Capture the cell that displays the provided text and extract its (x, y) central coordinate. 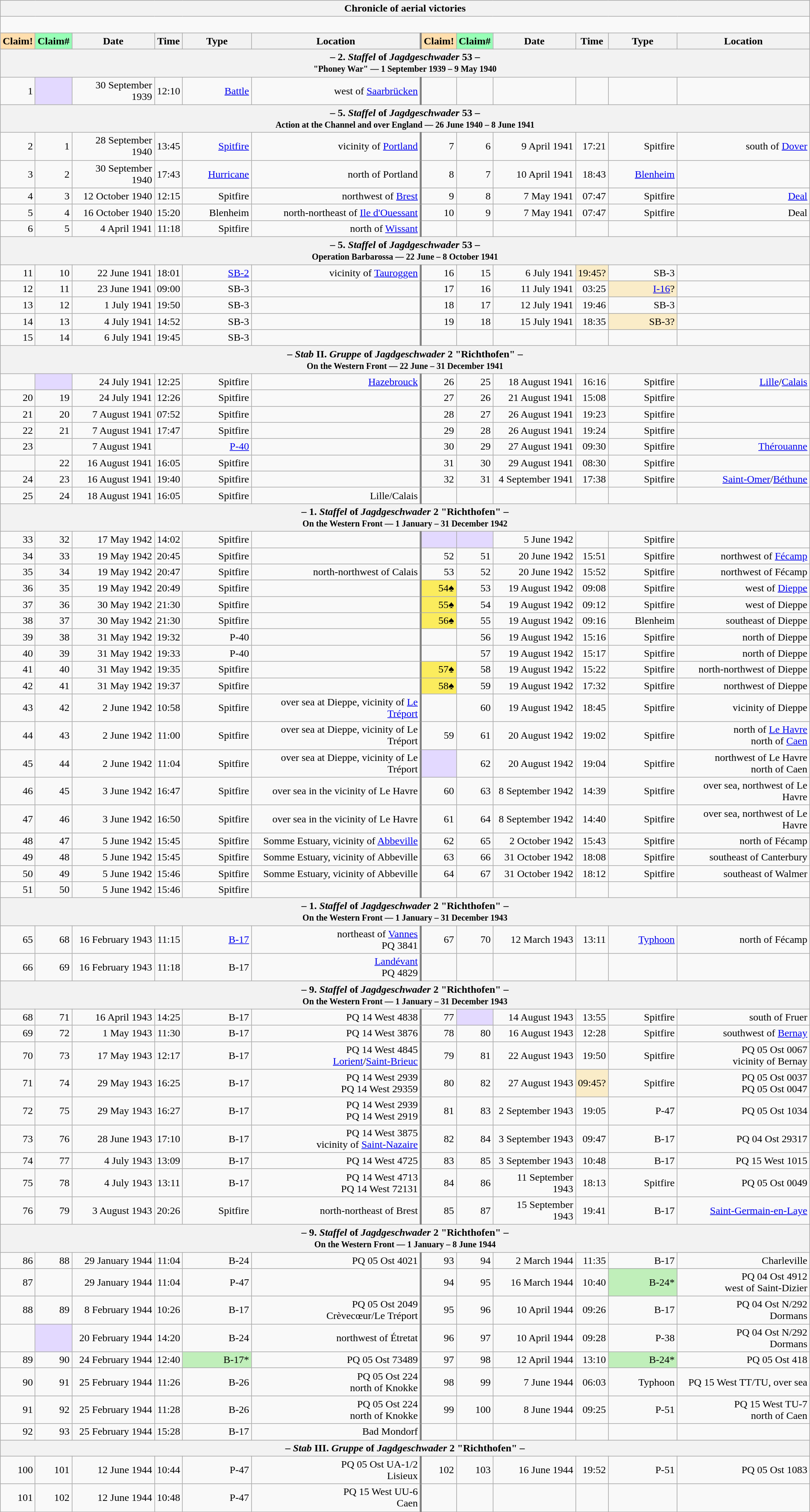
19:04 (592, 763)
15:51 (592, 556)
– Stab II. Gruppe of Jagdgeschwader 2 "Richthofen" –On the Western Front — 22 June – 31 December 1941 (405, 360)
– 2. Staffel of Jagdgeschwader 53 –"Phoney War" — 1 September 1939 – 9 May 1940 (405, 63)
14:40 (592, 819)
12 March 1943 (534, 939)
– 5. Staffel of Jagdgeschwader 53 –Action at the Channel and over England — 26 June 1940 – 8 June 1941 (405, 119)
20:49 (169, 588)
17:32 (592, 686)
03:25 (592, 289)
southeast of Walmer (743, 873)
20:45 (169, 556)
10:40 (592, 1283)
north of Portland (336, 174)
PQ 14 West 4725 (336, 1161)
57♠ (438, 670)
PQ 04 Ost 29317 (743, 1138)
north-northwest of Dieppe (743, 670)
southeast of Canterbury (743, 857)
Battle (217, 91)
Thérouanne (743, 447)
PQ 05 Ost UA-1/2Lisieux (336, 1470)
19:32 (169, 637)
18:08 (592, 857)
Chronicle of aerial victories (405, 9)
southwest of Bernay (743, 1033)
Saint-Germain-en-Laye (743, 1210)
07:52 (169, 414)
– 9. Staffel of Jagdgeschwader 2 "Richthofen" –On the Western Front — 1 January – 8 June 1944 (405, 1238)
15:08 (592, 398)
55♠ (438, 605)
14 August 1943 (534, 1017)
19:05 (592, 1111)
27 August 1943 (534, 1083)
PQ 05 Ost 1034 (743, 1111)
28 June 1943 (113, 1138)
14:20 (169, 1338)
4 July 1941 (113, 322)
18:13 (592, 1183)
17:10 (169, 1138)
south of Dover (743, 146)
PQ 14 West 4838 (336, 1017)
B-17* (217, 1360)
northwest of Le Havre north of Caen (743, 763)
19:45 (169, 338)
– Stab III. Gruppe of Jagdgeschwader 2 "Richthofen" – (405, 1448)
PQ 05 Ost 0049 (743, 1183)
PQ 05 Ost 418 (743, 1360)
28 September 1940 (113, 146)
PQ 05 Ost 73489 (336, 1360)
1 May 1943 (113, 1033)
north-northeast of Ile d'Ouessant (336, 212)
54♠ (438, 588)
13:10 (592, 1360)
15:43 (592, 841)
19:37 (169, 686)
19:40 (169, 479)
23 June 1941 (113, 289)
11:28 (169, 1410)
21 August 1941 (534, 398)
08:30 (592, 463)
14:02 (169, 539)
14:52 (169, 322)
19:41 (592, 1210)
19:45? (592, 273)
19:33 (169, 653)
west of Saarbrücken (336, 91)
09:26 (592, 1310)
16:50 (169, 819)
PQ 14 West 3875vicinity of Saint-Nazaire (336, 1138)
57 (475, 653)
11:35 (592, 1260)
22 June 1941 (113, 273)
Charleville (743, 1260)
13:45 (169, 146)
PQ 05 Ost 1083 (743, 1470)
18:12 (592, 873)
17:43 (169, 174)
56 (475, 637)
20:47 (169, 572)
09:45? (592, 1083)
11:00 (169, 735)
PQ 05 Ost 2049Crèvecœur/Le Tréport (336, 1310)
17:21 (592, 146)
19:52 (592, 1470)
19:02 (592, 735)
PQ 15 West TT/TU, over sea (743, 1382)
PQ 14 West 4845Lorient/Saint-Brieuc (336, 1056)
12 July 1941 (534, 305)
13:09 (169, 1161)
northwest of Brest (336, 196)
vicinity of Portland (336, 146)
PQ 05 Ost 0067vicinity of Bernay (743, 1056)
PQ 15 West TU-7north of Caen (743, 1410)
PQ 05 Ost 0037PQ 05 Ost 0047 (743, 1083)
16 March 1944 (534, 1283)
– 1. Staffel of Jagdgeschwader 2 "Richthofen" –On the Western Front — 1 January – 31 December 1942 (405, 518)
09:28 (592, 1338)
55 (475, 621)
54 (475, 605)
12:15 (169, 196)
14:25 (169, 1017)
16:27 (169, 1111)
17 May 1942 (113, 539)
northwest of Dieppe (743, 686)
20:26 (169, 1210)
15:17 (592, 653)
17:47 (169, 430)
SB-2 (217, 273)
16 April 1943 (113, 1017)
vicinity of Tauroggen (336, 273)
– 1. Staffel of Jagdgeschwader 2 "Richthofen" –On the Western Front — 1 January – 31 December 1943 (405, 912)
11:15 (169, 939)
17:38 (592, 479)
I-16? (643, 289)
3 August 1943 (113, 1210)
LandévantPQ 4829 (336, 968)
19:46 (592, 305)
30 September 1940 (113, 174)
– 9. Staffel of Jagdgeschwader 2 "Richthofen" –On the Western Front — 1 January – 31 December 1943 (405, 995)
2 March 1944 (534, 1260)
P-38 (643, 1338)
PQ 14 West 4713PQ 14 West 72131 (336, 1183)
09:12 (592, 605)
vicinity of Dieppe (743, 708)
north-northeast of Brest (336, 1210)
12:17 (169, 1056)
PQ 14 West 2939PQ 14 West 2919 (336, 1111)
09:00 (169, 289)
Bad Mondorf (336, 1432)
PQ 15 West UU-6Caen (336, 1498)
south of Fruer (743, 1017)
09:08 (592, 588)
22 August 1943 (534, 1056)
103 (475, 1470)
12:26 (169, 398)
PQ 15 West 1015 (743, 1161)
15:16 (592, 637)
PQ 14 West 2939PQ 14 West 29359 (336, 1083)
8 February 1944 (113, 1310)
4 September 1941 (534, 479)
11 September 1943 (534, 1183)
12 October 1940 (113, 196)
14:39 (592, 791)
12 April 1944 (534, 1360)
16:47 (169, 791)
– 5. Staffel of Jagdgeschwader 53 –Operation Barbarossa — 22 June – 8 October 1941 (405, 250)
10 April 1941 (534, 174)
12:40 (169, 1360)
northwest of Étretat (336, 1338)
09:30 (592, 447)
58 (475, 670)
PQ 04 Ost 4912west of Saint-Dizier (743, 1283)
06:03 (592, 1382)
58♠ (438, 686)
09:25 (592, 1410)
56♠ (438, 621)
Saint-Omer/Béthune (743, 479)
2 September 1943 (534, 1111)
16 October 1940 (113, 212)
18:35 (592, 322)
15:20 (169, 212)
Hazebrouck (336, 382)
7 June 1944 (534, 1382)
12:10 (169, 91)
18:01 (169, 273)
19:24 (592, 430)
30 September 1939 (113, 91)
4 April 1941 (113, 228)
09:47 (592, 1138)
8 June 1944 (534, 1410)
18:43 (592, 174)
SB-3? (643, 322)
27 August 1941 (534, 447)
29 August 1941 (534, 463)
12:28 (592, 1033)
11:26 (169, 1382)
20 February 1944 (113, 1338)
north of Le Havre north of Caen (743, 735)
1 July 1941 (113, 305)
16:16 (592, 382)
PQ 05 Ost 4021 (336, 1260)
12:25 (169, 382)
north-northwest of Calais (336, 572)
north of Wissant (336, 228)
15:52 (592, 572)
13:55 (592, 1017)
15 September 1943 (534, 1210)
15:22 (592, 670)
Hurricane (217, 174)
10:58 (169, 708)
11:30 (169, 1033)
2 October 1942 (534, 841)
19:35 (169, 670)
PQ 14 West 3876 (336, 1033)
17 May 1943 (113, 1056)
09:16 (592, 621)
northeast of VannesPQ 3841 (336, 939)
10:44 (169, 1470)
16 August 1943 (534, 1033)
16 June 1944 (534, 1470)
16:25 (169, 1083)
15 July 1941 (534, 322)
18:45 (592, 708)
southeast of Dieppe (743, 621)
19:23 (592, 414)
10:26 (169, 1310)
24 February 1944 (113, 1360)
11 July 1941 (534, 289)
9 April 1941 (534, 146)
15:28 (169, 1432)
